Identify which cell holds the provided text, then report its (X, Y) central coordinate. 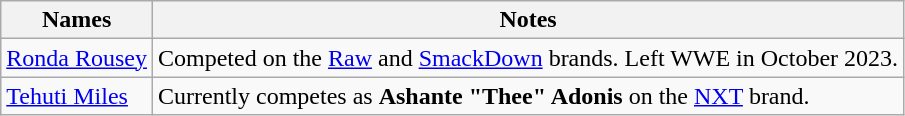
Names (77, 20)
Notes (528, 20)
Currently competes as Ashante "Thee" Adonis on the NXT brand. (528, 96)
Tehuti Miles (77, 96)
Ronda Rousey (77, 58)
Competed on the Raw and SmackDown brands. Left WWE in October 2023. (528, 58)
